Provide the (x, y) coordinate of the cell's center where the given text is located.  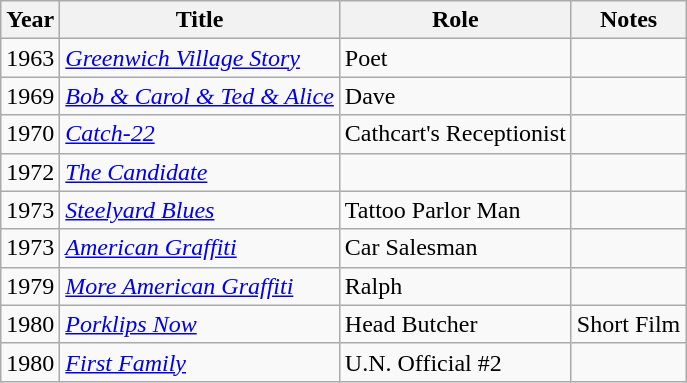
Dave (455, 96)
First Family (200, 362)
Cathcart's Receptionist (455, 134)
More American Graffiti (200, 286)
Car Salesman (455, 248)
Role (455, 20)
1969 (30, 96)
Steelyard Blues (200, 210)
Head Butcher (455, 324)
The Candidate (200, 172)
Title (200, 20)
Porklips Now (200, 324)
Notes (628, 20)
1970 (30, 134)
1963 (30, 58)
Tattoo Parlor Man (455, 210)
1979 (30, 286)
Greenwich Village Story (200, 58)
1972 (30, 172)
Poet (455, 58)
Catch-22 (200, 134)
Year (30, 20)
American Graffiti (200, 248)
Short Film (628, 324)
Ralph (455, 286)
Bob & Carol & Ted & Alice (200, 96)
U.N. Official #2 (455, 362)
